Scan for the cell matching the given text and deliver its (X, Y) coordinate at center. 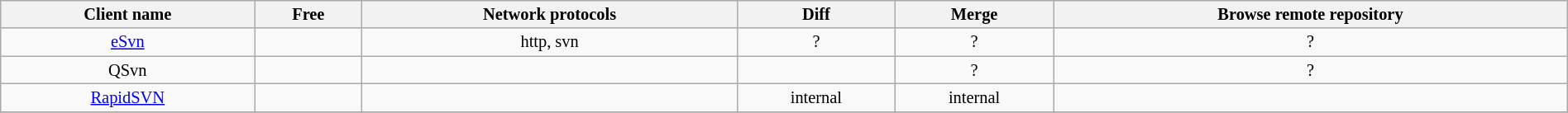
Merge (974, 14)
RapidSVN (127, 97)
Free (308, 14)
Browse remote repository (1311, 14)
Diff (815, 14)
QSvn (127, 70)
Network protocols (550, 14)
eSvn (127, 42)
Client name (127, 14)
http, svn (550, 42)
